Output the (X, Y) coordinate of the center of the cell containing the given text.  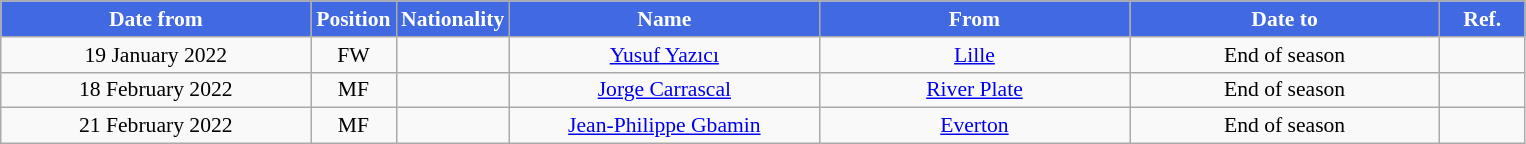
Everton (974, 126)
Position (354, 19)
19 January 2022 (156, 55)
From (974, 19)
Ref. (1482, 19)
Jean-Philippe Gbamin (664, 126)
FW (354, 55)
Yusuf Yazıcı (664, 55)
21 February 2022 (156, 126)
18 February 2022 (156, 90)
Date from (156, 19)
Name (664, 19)
Lille (974, 55)
River Plate (974, 90)
Jorge Carrascal (664, 90)
Nationality (452, 19)
Date to (1285, 19)
